Capture the cell that displays the provided text and extract its [x, y] central coordinate. 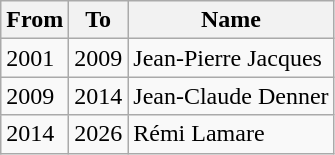
2001 [35, 58]
Jean-Pierre Jacques [231, 58]
2026 [98, 134]
To [98, 20]
Jean-Claude Denner [231, 96]
Rémi Lamare [231, 134]
Name [231, 20]
From [35, 20]
